Return the [x, y] coordinate for the center point of the cell that contains the specified text.  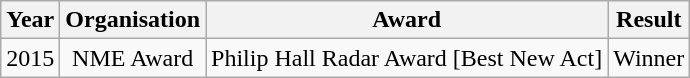
Organisation [133, 20]
Result [649, 20]
2015 [30, 58]
Year [30, 20]
Winner [649, 58]
NME Award [133, 58]
Award [407, 20]
Philip Hall Radar Award [Best New Act] [407, 58]
